Find where the given text appears and provide that cell's center as (x, y) coordinate. 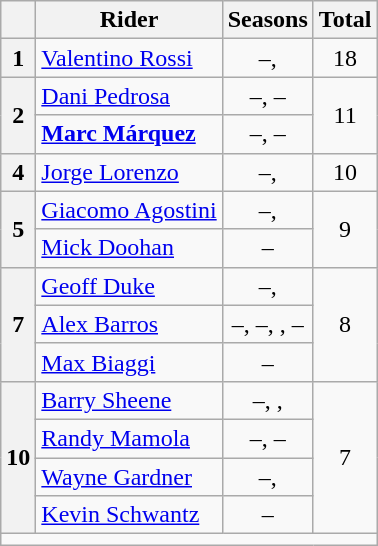
Geoff Duke (129, 286)
Wayne Gardner (129, 477)
11 (345, 115)
Jorge Lorenzo (129, 172)
Valentino Rossi (129, 58)
Max Biaggi (129, 362)
1 (18, 58)
Alex Barros (129, 324)
Rider (129, 20)
–, , (268, 400)
Randy Mamola (129, 438)
2 (18, 115)
18 (345, 58)
Kevin Schwantz (129, 515)
4 (18, 172)
Dani Pedrosa (129, 96)
Marc Márquez (129, 134)
Total (345, 20)
5 (18, 229)
–, –, , – (268, 324)
Mick Doohan (129, 248)
Giacomo Agostini (129, 210)
9 (345, 229)
8 (345, 324)
Barry Sheene (129, 400)
Seasons (268, 20)
